Capture the cell that displays the provided text and extract its (x, y) central coordinate. 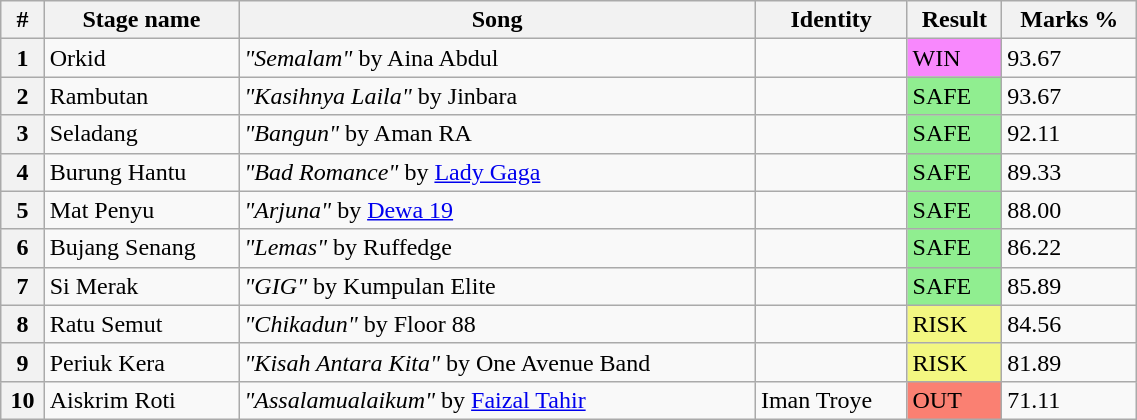
"Bad Romance" by Lady Gaga (498, 172)
89.33 (1070, 172)
3 (22, 134)
4 (22, 172)
"Bangun" by Aman RA (498, 134)
OUT (954, 400)
Burung Hantu (142, 172)
9 (22, 362)
# (22, 20)
Stage name (142, 20)
"Kasihnya Laila" by Jinbara (498, 96)
7 (22, 286)
2 (22, 96)
"Lemas" by Ruffedge (498, 248)
Iman Troye (831, 400)
WIN (954, 58)
86.22 (1070, 248)
81.89 (1070, 362)
Song (498, 20)
Seladang (142, 134)
10 (22, 400)
84.56 (1070, 324)
"Kisah Antara Kita" by One Avenue Band (498, 362)
6 (22, 248)
92.11 (1070, 134)
5 (22, 210)
"Chikadun" by Floor 88 (498, 324)
Mat Penyu (142, 210)
"Arjuna" by Dewa 19 (498, 210)
88.00 (1070, 210)
Si Merak (142, 286)
8 (22, 324)
Marks % (1070, 20)
1 (22, 58)
Periuk Kera (142, 362)
Rambutan (142, 96)
"GIG" by Kumpulan Elite (498, 286)
"Semalam" by Aina Abdul (498, 58)
71.11 (1070, 400)
Aiskrim Roti (142, 400)
85.89 (1070, 286)
Result (954, 20)
Orkid (142, 58)
Ratu Semut (142, 324)
Identity (831, 20)
Bujang Senang (142, 248)
"Assalamualaikum" by Faizal Tahir (498, 400)
